Pinpoint the cell where the given text exists, returning its (x, y) midpoint coordinate. 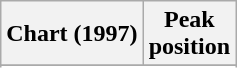
Peakposition (189, 34)
Chart (1997) (72, 34)
